Identify which cell holds the provided text, then report its (x, y) central coordinate. 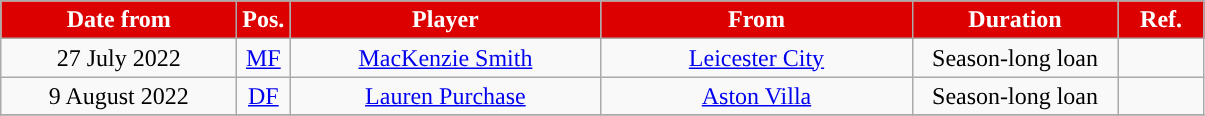
Duration (1015, 20)
Pos. (264, 20)
MacKenzie Smith (446, 58)
Aston Villa (756, 96)
MF (264, 58)
27 July 2022 (119, 58)
DF (264, 96)
Leicester City (756, 58)
Ref. (1161, 20)
Lauren Purchase (446, 96)
Date from (119, 20)
9 August 2022 (119, 96)
From (756, 20)
Player (446, 20)
